Determine the [X, Y] coordinate at the center of the cell enclosing the given text.  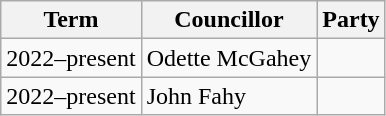
Term [71, 20]
Councillor [229, 20]
Odette McGahey [229, 58]
Party [351, 20]
John Fahy [229, 96]
